Output the [X, Y] coordinate of the center of the cell containing the given text.  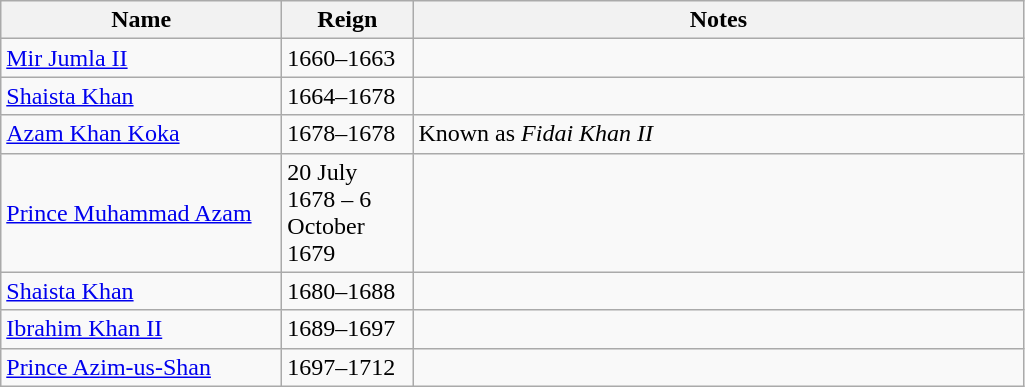
1697–1712 [348, 367]
1660–1663 [348, 58]
20 July 1678 – 6 October 1679 [348, 212]
Notes [718, 20]
Mir Jumla II [142, 58]
1689–1697 [348, 329]
Ibrahim Khan II [142, 329]
Reign [348, 20]
1678–1678 [348, 134]
1680–1688 [348, 291]
Name [142, 20]
Known as Fidai Khan II [718, 134]
Prince Azim-us-Shan [142, 367]
Azam Khan Koka [142, 134]
1664–1678 [348, 96]
Prince Muhammad Azam [142, 212]
